Identify which cell holds the provided text, then report its [X, Y] central coordinate. 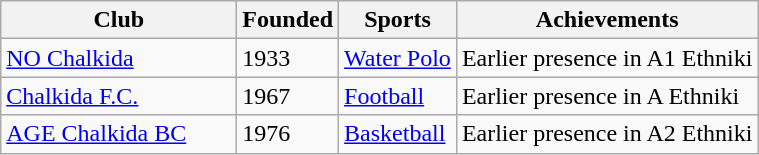
AGE Chalkida BC [119, 134]
Basketball [398, 134]
Earlier presence in A2 Ethniki [607, 134]
Founded [288, 20]
Earlier presence in A Ethniki [607, 96]
1933 [288, 58]
NO Chalkida [119, 58]
1967 [288, 96]
Club [119, 20]
Chalkida F.C. [119, 96]
Sports [398, 20]
Football [398, 96]
Earlier presence in A1 Ethniki [607, 58]
Water Polo [398, 58]
Achievements [607, 20]
1976 [288, 134]
